Scan for the cell matching the given text and deliver its [x, y] coordinate at center. 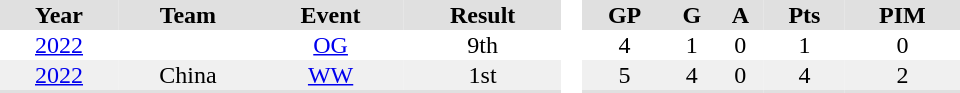
Event [331, 15]
5 [625, 75]
2 [902, 75]
PIM [902, 15]
Result [483, 15]
Pts [804, 15]
OG [331, 45]
Team [188, 15]
Year [59, 15]
G [692, 15]
1st [483, 75]
9th [483, 45]
China [188, 75]
A [740, 15]
GP [625, 15]
WW [331, 75]
